Output the (x, y) coordinate of the center of the cell containing the given text.  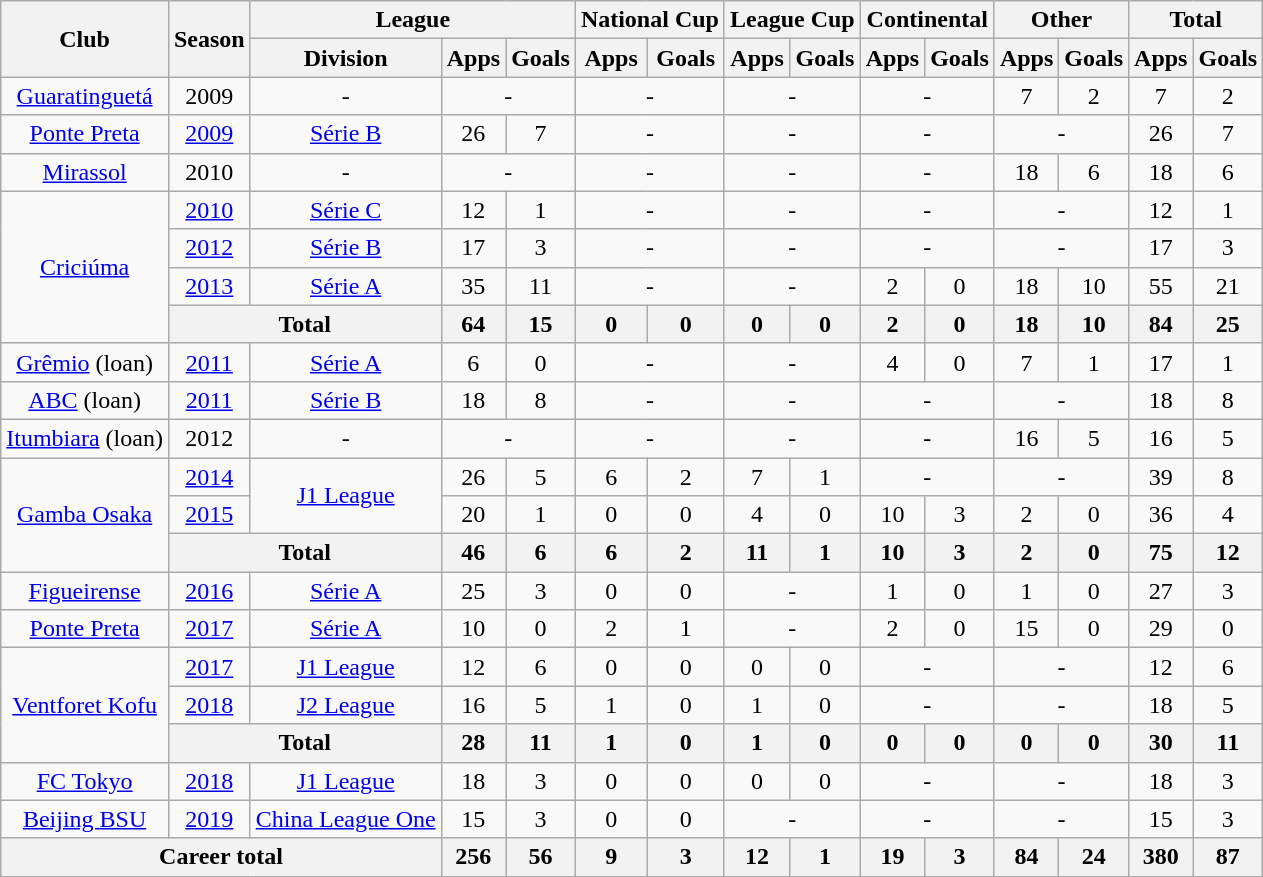
Beijing BSU (85, 819)
ABC (loan) (85, 400)
9 (611, 857)
2019 (209, 819)
75 (1161, 553)
Criciúma (85, 267)
30 (1161, 743)
Other (1061, 20)
National Cup (650, 20)
Figueirense (85, 591)
39 (1161, 477)
FC Tokyo (85, 781)
Season (209, 39)
64 (473, 324)
87 (1228, 857)
2014 (209, 477)
Club (85, 39)
21 (1228, 286)
20 (473, 515)
Mirassol (85, 172)
League (412, 20)
Ventforet Kofu (85, 705)
Gamba Osaka (85, 515)
256 (473, 857)
56 (541, 857)
46 (473, 553)
19 (892, 857)
2016 (209, 591)
29 (1161, 629)
Itumbiara (loan) (85, 438)
Continental (927, 20)
Grêmio (loan) (85, 362)
380 (1161, 857)
28 (473, 743)
Guaratinguetá (85, 96)
Career total (221, 857)
27 (1161, 591)
24 (1094, 857)
2013 (209, 286)
55 (1161, 286)
35 (473, 286)
Division (346, 58)
China League One (346, 819)
League Cup (792, 20)
36 (1161, 515)
J2 League (346, 705)
Série C (346, 210)
2015 (209, 515)
